Detect which cell encompasses the target text, then output its (x, y) center coordinate. 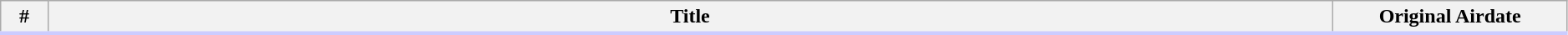
Title (690, 17)
# (24, 17)
Original Airdate (1450, 17)
